From the cell containing the given text, extract its center point as (x, y) coordinate. 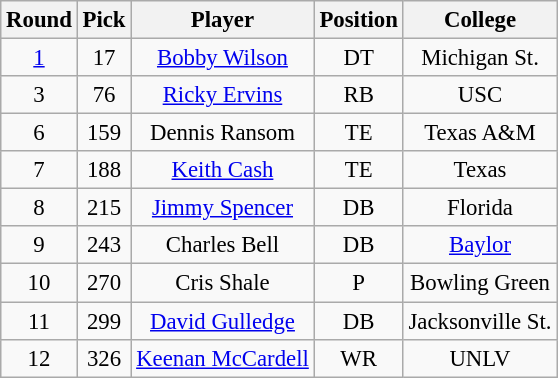
Jimmy Spencer (222, 208)
DT (358, 58)
Baylor (480, 245)
6 (39, 133)
WR (358, 358)
Cris Shale (222, 283)
College (480, 20)
Ricky Ervins (222, 95)
Michigan St. (480, 58)
Keenan McCardell (222, 358)
USC (480, 95)
1 (39, 58)
270 (104, 283)
243 (104, 245)
299 (104, 321)
Round (39, 20)
215 (104, 208)
17 (104, 58)
10 (39, 283)
Bowling Green (480, 283)
326 (104, 358)
3 (39, 95)
Player (222, 20)
Texas A&M (480, 133)
9 (39, 245)
Florida (480, 208)
188 (104, 170)
11 (39, 321)
Texas (480, 170)
Keith Cash (222, 170)
Position (358, 20)
12 (39, 358)
P (358, 283)
Dennis Ransom (222, 133)
76 (104, 95)
Charles Bell (222, 245)
159 (104, 133)
RB (358, 95)
7 (39, 170)
David Gulledge (222, 321)
Pick (104, 20)
UNLV (480, 358)
Jacksonville St. (480, 321)
Bobby Wilson (222, 58)
8 (39, 208)
